Provide the [X, Y] coordinate of the cell's center where the given text is located.  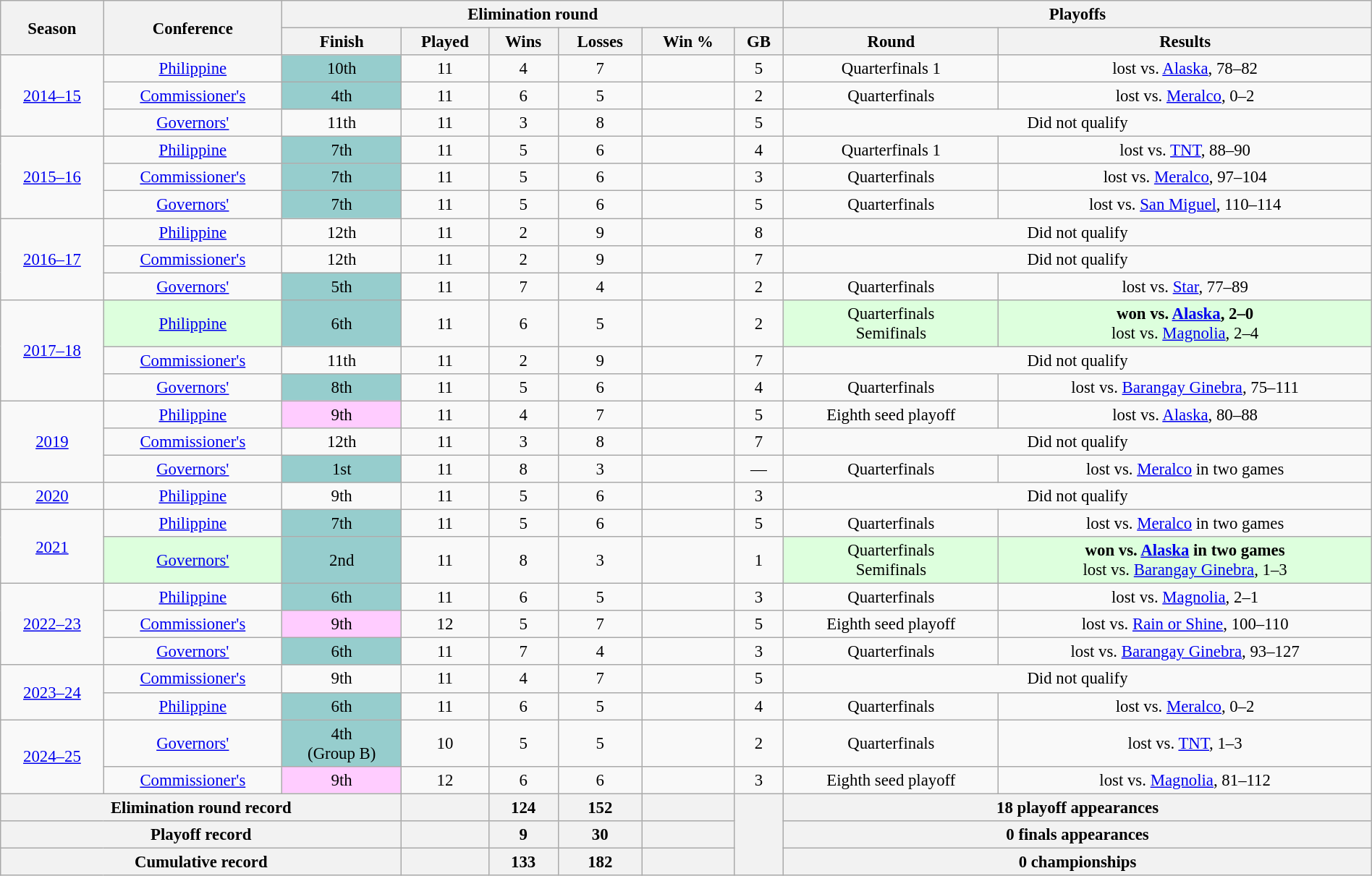
Played [445, 42]
lost vs. TNT, 88–90 [1185, 150]
2016–17 [52, 259]
lost vs. Barangay Ginebra, 75–111 [1185, 388]
Finish [342, 42]
0 finals appearances [1077, 835]
won vs. Alaska, 2–0 lost vs. Magnolia, 2–4 [1185, 323]
0 championships [1077, 862]
Conference [192, 27]
133 [523, 862]
lost vs. Magnolia, 2–1 [1185, 598]
1st [342, 469]
lost vs. San Miguel, 110–114 [1185, 205]
124 [523, 807]
Playoffs [1077, 14]
5th [342, 286]
2020 [52, 496]
Cumulative record [201, 862]
2023–24 [52, 693]
1 [758, 560]
Wins [523, 42]
won vs. Alaska in two games lost vs. Barangay Ginebra, 1–3 [1185, 560]
2014–15 [52, 95]
Elimination round [533, 14]
30 [600, 835]
Round [892, 42]
lost vs. Rain or Shine, 100–110 [1185, 624]
lost vs. Magnolia, 81–112 [1185, 780]
2021 [52, 547]
lost vs. Alaska, 78–82 [1185, 69]
182 [600, 862]
2nd [342, 560]
4th (Group B) [342, 744]
2024–25 [52, 757]
lost vs. Alaska, 80–88 [1185, 414]
2022–23 [52, 625]
10th [342, 69]
2017–18 [52, 350]
— [758, 469]
lost vs. Meralco, 97–104 [1185, 177]
Elimination round record [201, 807]
18 playoff appearances [1077, 807]
lost vs. TNT, 1–3 [1185, 744]
Losses [600, 42]
GB [758, 42]
8th [342, 388]
Season [52, 27]
lost vs. Barangay Ginebra, 93–127 [1185, 652]
Results [1185, 42]
lost vs. Star, 77–89 [1185, 286]
Playoff record [201, 835]
Win % [687, 42]
2019 [52, 441]
2015–16 [52, 178]
10 [445, 744]
4th [342, 96]
152 [600, 807]
